Detect which cell encompasses the target text, then output its (x, y) center coordinate. 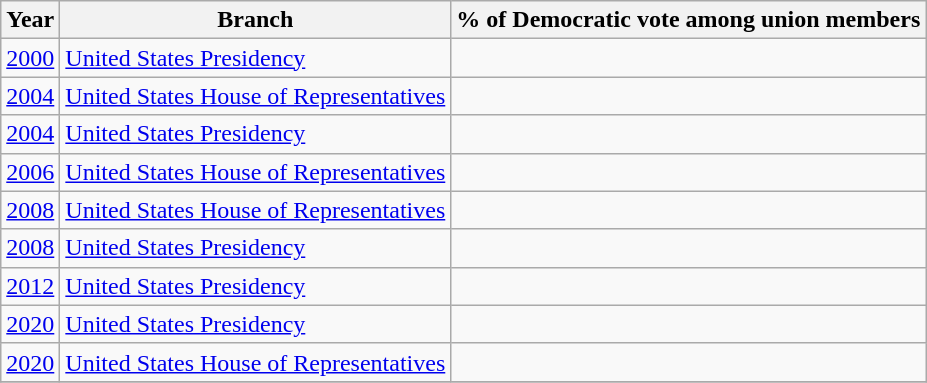
% of Democratic vote among union members (688, 20)
Year (30, 20)
2000 (30, 58)
Branch (256, 20)
2006 (30, 172)
2012 (30, 286)
